For the text-containing cell, return its midpoint in [X, Y] coordinate format. 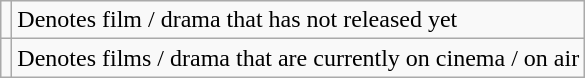
Denotes film / drama that has not released yet [298, 20]
Denotes films / drama that are currently on cinema / on air [298, 58]
